For the text-containing cell, return its midpoint in (X, Y) coordinate format. 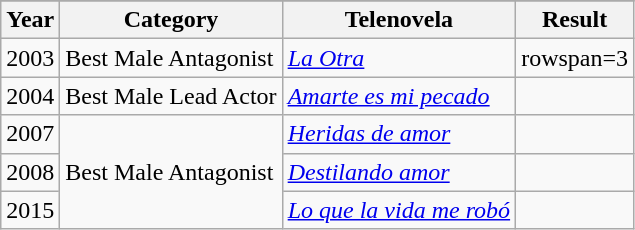
Best Male Lead Actor (171, 96)
Category (171, 20)
Heridas de amor (398, 134)
2007 (30, 134)
Amarte es mi pecado (398, 96)
2003 (30, 58)
Lo que la vida me robó (398, 210)
Telenovela (398, 20)
2008 (30, 172)
2015 (30, 210)
Result (575, 20)
rowspan=3 (575, 58)
2004 (30, 96)
Destilando amor (398, 172)
La Otra (398, 58)
Year (30, 20)
